Search for the cell housing the specified text and yield its [X, Y] center coordinate. 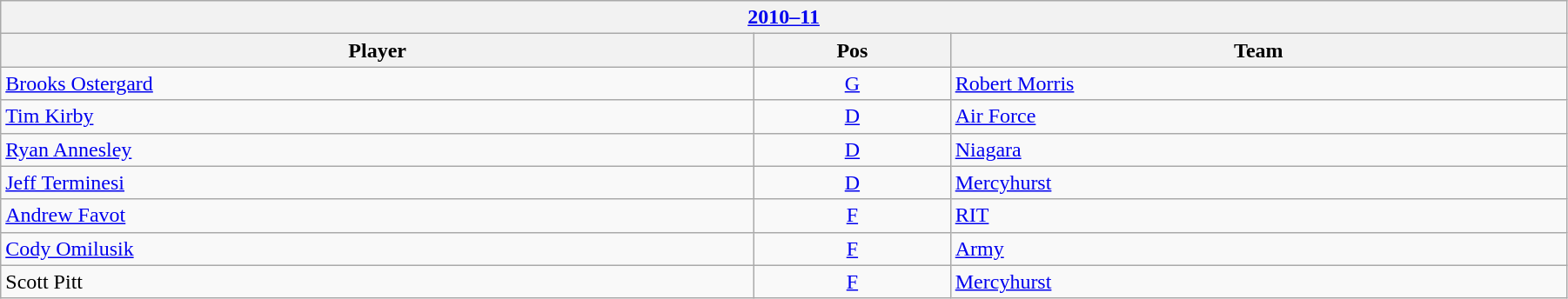
Pos [853, 50]
Niagara [1258, 149]
Robert Morris [1258, 83]
Tim Kirby [378, 116]
2010–11 [784, 17]
Scott Pitt [378, 282]
Player [378, 50]
Air Force [1258, 116]
Army [1258, 249]
Brooks Ostergard [378, 83]
Team [1258, 50]
G [853, 83]
Ryan Annesley [378, 149]
Jeff Terminesi [378, 183]
RIT [1258, 216]
Andrew Favot [378, 216]
Cody Omilusik [378, 249]
